Identify which cell holds the provided text, then report its [x, y] central coordinate. 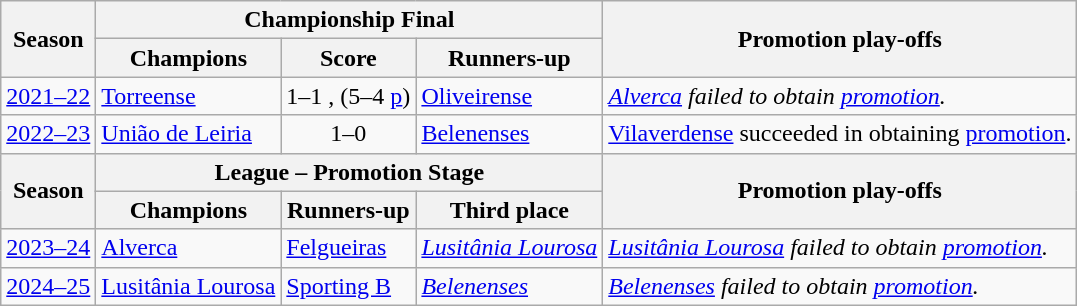
League – Promotion Stage [350, 172]
Alverca failed to obtain promotion. [840, 96]
Lusitânia Lourosa failed to obtain promotion. [840, 248]
Torreense [188, 96]
Third place [510, 210]
1–0 [348, 134]
Felgueiras [348, 248]
2023–24 [48, 248]
Sporting B [348, 286]
2024–25 [48, 286]
Vilaverdense succeeded in obtaining promotion. [840, 134]
Alverca [188, 248]
União de Leiria [188, 134]
Score [348, 58]
Championship Final [350, 20]
Belenenses failed to obtain promotion. [840, 286]
Oliveirense [510, 96]
1–1 , (5–4 p) [348, 96]
2022–23 [48, 134]
2021–22 [48, 96]
